Search for the cell housing the specified text and yield its [X, Y] center coordinate. 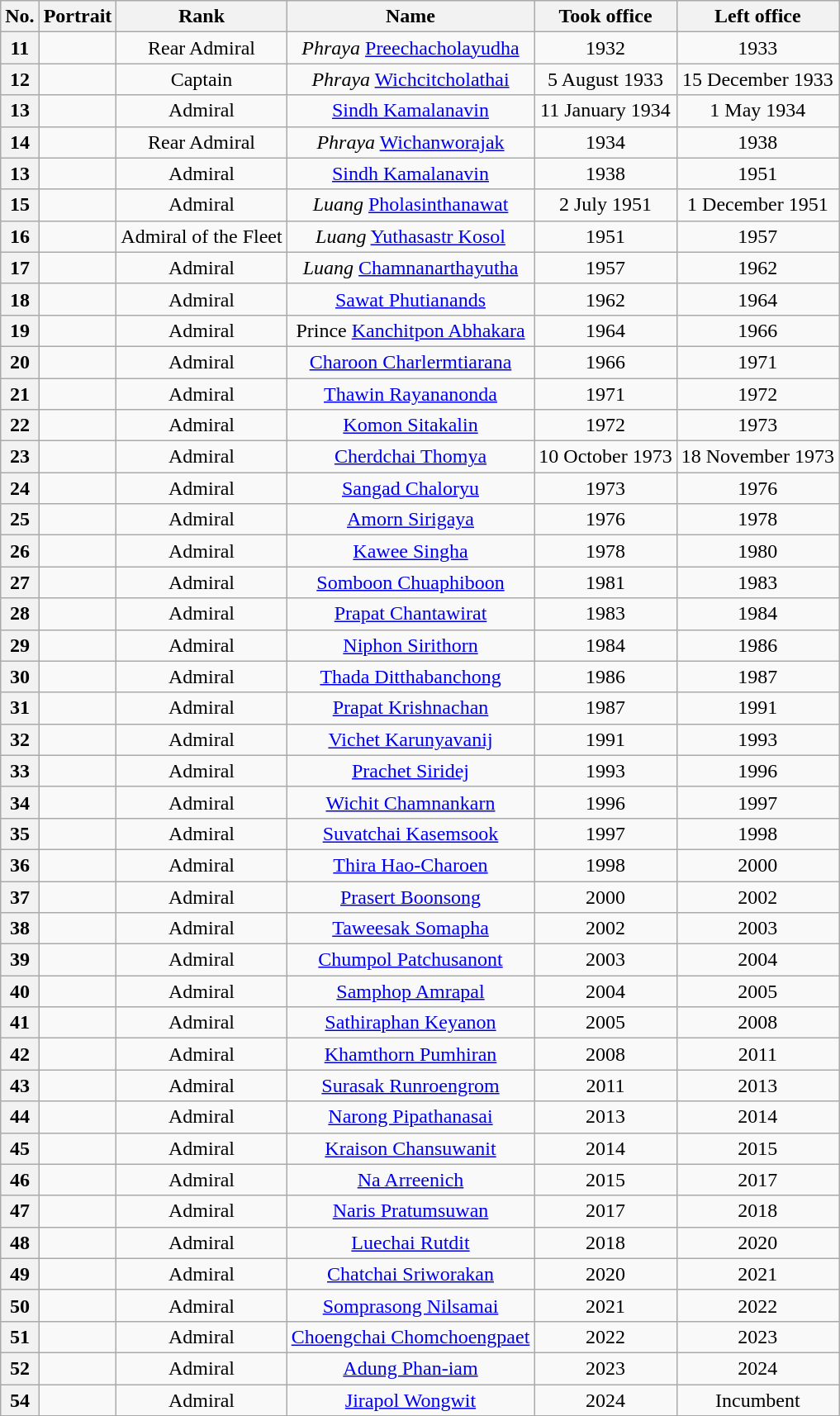
Komon Sitakalin [411, 425]
11 January 1934 [605, 111]
Phraya Wichanworajak [411, 142]
21 [20, 394]
Samphop Amrapal [411, 991]
5 August 1933 [605, 79]
15 December 1933 [757, 79]
Name [411, 17]
Cherdchai Thomya [411, 457]
Vichet Karunyavanij [411, 739]
17 [20, 268]
18 [20, 299]
27 [20, 582]
Adung Phan-iam [411, 1368]
Luang Chamnanarthayutha [411, 268]
Luang Pholasinthanawat [411, 205]
43 [20, 1086]
20 [20, 362]
44 [20, 1117]
Chatchai Sriworakan [411, 1274]
48 [20, 1243]
Kraison Chansuwanit [411, 1148]
26 [20, 551]
Sangad Chaloryu [411, 488]
15 [20, 205]
54 [20, 1400]
47 [20, 1211]
Luechai Rutdit [411, 1243]
Surasak Runroengrom [411, 1086]
Admiral of the Fleet [202, 236]
Wichit Chamnankarn [411, 802]
Left office [757, 17]
25 [20, 520]
33 [20, 771]
41 [20, 1023]
Charoon Charlermtiarana [411, 362]
19 [20, 330]
18 November 1973 [757, 457]
22 [20, 425]
Jirapol Wongwit [411, 1400]
49 [20, 1274]
Kawee Singha [411, 551]
Amorn Sirigaya [411, 520]
31 [20, 708]
Thada Ditthabanchong [411, 677]
Prapat Chantawirat [411, 614]
Naris Pratumsuwan [411, 1211]
39 [20, 960]
Phraya Wichcitcholathai [411, 79]
Portrait [78, 17]
45 [20, 1148]
Thira Hao-Charoen [411, 865]
Niphon Sirithorn [411, 645]
Took office [605, 17]
34 [20, 802]
1981 [605, 582]
Somboon Chuaphiboon [411, 582]
Incumbent [757, 1400]
23 [20, 457]
35 [20, 834]
30 [20, 677]
32 [20, 739]
28 [20, 614]
11 [20, 48]
Prapat Krishnachan [411, 708]
Prince Kanchitpon Abhakara [411, 330]
1933 [757, 48]
Luang Yuthasastr Kosol [411, 236]
51 [20, 1337]
1934 [605, 142]
16 [20, 236]
Prachet Siridej [411, 771]
36 [20, 865]
Somprasong Nilsamai [411, 1305]
Suvatchai Kasemsook [411, 834]
Na Arreenich [411, 1180]
10 October 1973 [605, 457]
42 [20, 1054]
40 [20, 991]
Captain [202, 79]
Thawin Rayananonda [411, 394]
Sawat Phutianands [411, 299]
Taweesak Somapha [411, 929]
Prasert Boonsong [411, 896]
50 [20, 1305]
Rank [202, 17]
12 [20, 79]
52 [20, 1368]
Phraya Preechacholayudha [411, 48]
29 [20, 645]
46 [20, 1180]
Narong Pipathanasai [411, 1117]
1 December 1951 [757, 205]
24 [20, 488]
No. [20, 17]
Choengchai Chomchoengpaet [411, 1337]
Sathiraphan Keyanon [411, 1023]
37 [20, 896]
Chumpol Patchusanont [411, 960]
1980 [757, 551]
1932 [605, 48]
2 July 1951 [605, 205]
14 [20, 142]
Khamthorn Pumhiran [411, 1054]
38 [20, 929]
1 May 1934 [757, 111]
